Locate the cell with the specified text and output its [x, y] center coordinate. 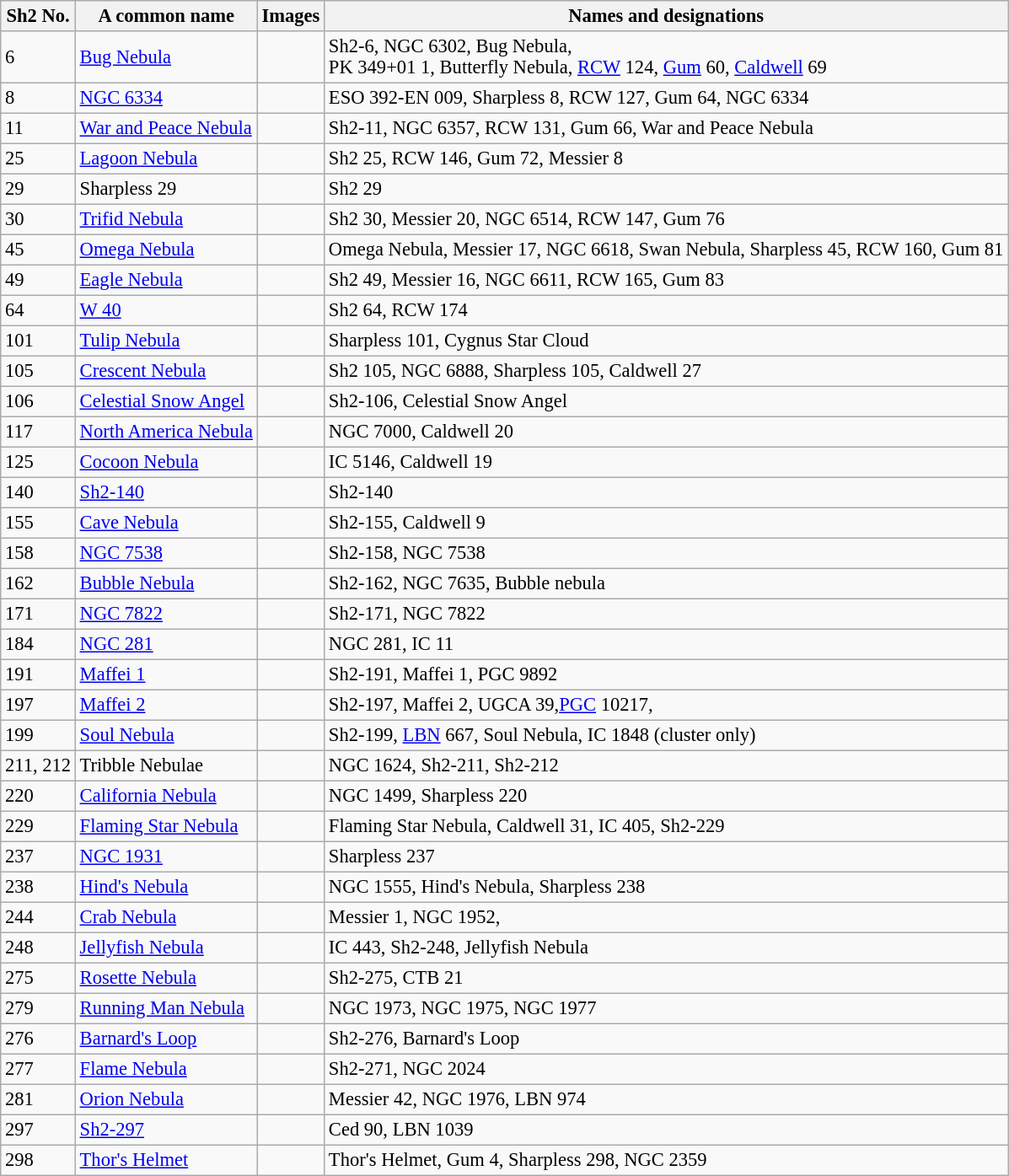
NGC 6334 [166, 98]
49 [39, 280]
Lagoon Nebula [166, 158]
Thor's Helmet [166, 1160]
Eagle Nebula [166, 280]
211, 212 [39, 765]
6 [39, 57]
45 [39, 250]
64 [39, 310]
War and Peace Nebula [166, 128]
106 [39, 401]
NGC 1624, Sh2-211, Sh2-212 [666, 765]
Maffei 2 [166, 705]
29 [39, 189]
298 [39, 1160]
101 [39, 341]
NGC 1973, NGC 1975, NGC 1977 [666, 1008]
Tulip Nebula [166, 341]
Bubble Nebula [166, 583]
IC 443, Sh2-248, Jellyfish Nebula [666, 948]
140 [39, 492]
Messier 1, NGC 1952, [666, 917]
Sh2-106, Celestial Snow Angel [666, 401]
Sh2-158, NGC 7538 [666, 553]
229 [39, 826]
Tribble Nebulae [166, 765]
238 [39, 887]
Soul Nebula [166, 735]
Running Man Nebula [166, 1008]
Sh2-197, Maffei 2, UGCA 39,PGC 10217, [666, 705]
Rosette Nebula [166, 978]
199 [39, 735]
NGC 1499, Sharpless 220 [666, 796]
Flaming Star Nebula [166, 826]
Thor's Helmet, Gum 4, Sharpless 298, NGC 2359 [666, 1160]
Celestial Snow Angel [166, 401]
Sh2-191, Maffei 1, PGC 9892 [666, 674]
Sh2-199, LBN 667, Soul Nebula, IC 1848 (cluster only) [666, 735]
Hind's Nebula [166, 887]
Maffei 1 [166, 674]
Sh2 49, Messier 16, NGC 6611, RCW 165, Gum 83 [666, 280]
Sh2-162, NGC 7635, Bubble nebula [666, 583]
11 [39, 128]
NGC 7000, Caldwell 20 [666, 432]
A common name [166, 16]
IC 5146, Caldwell 19 [666, 462]
276 [39, 1039]
Sharpless 101, Cygnus Star Cloud [666, 341]
244 [39, 917]
125 [39, 462]
North America Nebula [166, 432]
248 [39, 948]
Sh2-11, NGC 6357, RCW 131, Gum 66, War and Peace Nebula [666, 128]
171 [39, 614]
279 [39, 1008]
184 [39, 644]
W 40 [166, 310]
Sh2 64, RCW 174 [666, 310]
Names and designations [666, 16]
Crab Nebula [166, 917]
Ced 90, LBN 1039 [666, 1130]
281 [39, 1099]
NGC 1555, Hind's Nebula, Sharpless 238 [666, 887]
Sh2-276, Barnard's Loop [666, 1039]
275 [39, 978]
297 [39, 1130]
Sh2 29 [666, 189]
NGC 281, IC 11 [666, 644]
Sh2 No. [39, 16]
Omega Nebula, Messier 17, NGC 6618, Swan Nebula, Sharpless 45, RCW 160, Gum 81 [666, 250]
237 [39, 856]
Messier 42, NGC 1976, LBN 974 [666, 1099]
Sh2-171, NGC 7822 [666, 614]
Crescent Nebula [166, 371]
105 [39, 371]
25 [39, 158]
Sh2-275, CTB 21 [666, 978]
Flame Nebula [166, 1069]
Bug Nebula [166, 57]
NGC 1931 [166, 856]
162 [39, 583]
220 [39, 796]
Sh2 30, Messier 20, NGC 6514, RCW 147, Gum 76 [666, 219]
Sh2 25, RCW 146, Gum 72, Messier 8 [666, 158]
Omega Nebula [166, 250]
Images [290, 16]
NGC 281 [166, 644]
Barnard's Loop [166, 1039]
Sh2-297 [166, 1130]
California Nebula [166, 796]
Sharpless 29 [166, 189]
ESO 392-EN 009, Sharpless 8, RCW 127, Gum 64, NGC 6334 [666, 98]
NGC 7822 [166, 614]
Cocoon Nebula [166, 462]
Jellyfish Nebula [166, 948]
277 [39, 1069]
Cave Nebula [166, 523]
191 [39, 674]
Sh2-271, NGC 2024 [666, 1069]
8 [39, 98]
Sh2-155, Caldwell 9 [666, 523]
197 [39, 705]
Trifid Nebula [166, 219]
117 [39, 432]
Sharpless 237 [666, 856]
155 [39, 523]
30 [39, 219]
158 [39, 553]
Flaming Star Nebula, Caldwell 31, IC 405, Sh2-229 [666, 826]
NGC 7538 [166, 553]
Sh2 105, NGC 6888, Sharpless 105, Caldwell 27 [666, 371]
Orion Nebula [166, 1099]
Sh2-6, NGC 6302, Bug Nebula,PK 349+01 1, Butterfly Nebula, RCW 124, Gum 60, Caldwell 69 [666, 57]
